From the cell containing the given text, extract its center point as [X, Y] coordinate. 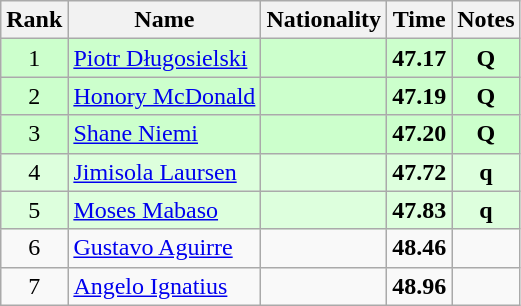
Notes [486, 20]
Time [420, 20]
Shane Niemi [164, 134]
Moses Mabaso [164, 210]
7 [34, 286]
6 [34, 248]
Gustavo Aguirre [164, 248]
47.83 [420, 210]
2 [34, 96]
3 [34, 134]
Nationality [324, 20]
Angelo Ignatius [164, 286]
Name [164, 20]
Rank [34, 20]
4 [34, 172]
Piotr Długosielski [164, 58]
47.72 [420, 172]
47.19 [420, 96]
47.17 [420, 58]
47.20 [420, 134]
5 [34, 210]
1 [34, 58]
48.46 [420, 248]
Jimisola Laursen [164, 172]
48.96 [420, 286]
Honory McDonald [164, 96]
